Identify which cell holds the provided text, then report its (X, Y) central coordinate. 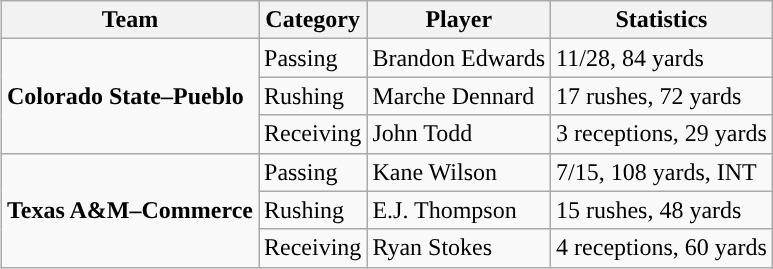
15 rushes, 48 yards (662, 210)
4 receptions, 60 yards (662, 248)
Brandon Edwards (459, 58)
3 receptions, 29 yards (662, 134)
Kane Wilson (459, 172)
Ryan Stokes (459, 248)
Player (459, 20)
Team (130, 20)
17 rushes, 72 yards (662, 96)
Marche Dennard (459, 96)
7/15, 108 yards, INT (662, 172)
Statistics (662, 20)
E.J. Thompson (459, 210)
John Todd (459, 134)
Texas A&M–Commerce (130, 210)
Colorado State–Pueblo (130, 96)
Category (312, 20)
11/28, 84 yards (662, 58)
